Detect which cell encompasses the target text, then output its [x, y] center coordinate. 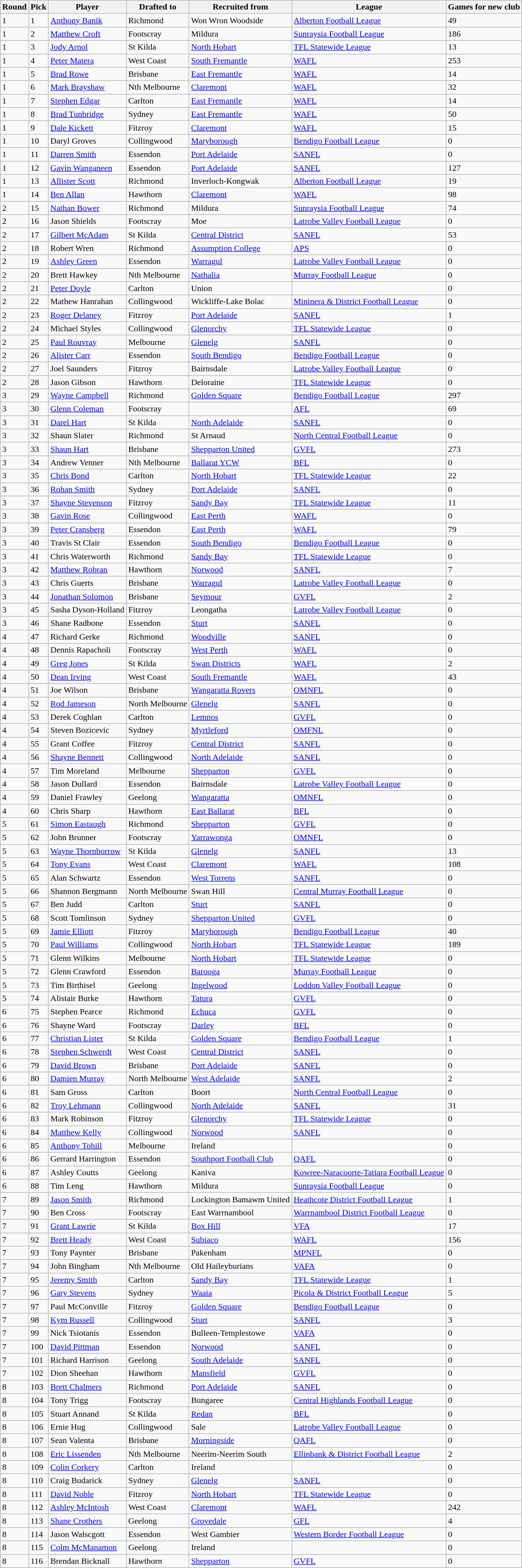
Games for new club [484, 7]
West Perth [240, 650]
33 [38, 449]
APS [369, 248]
Ben Judd [87, 905]
24 [38, 328]
Sasha Dyson-Holland [87, 610]
Steven Bozicevic [87, 730]
114 [38, 1534]
Gerrard Harrington [87, 1159]
109 [38, 1467]
116 [38, 1561]
81 [38, 1092]
Troy Lehmann [87, 1106]
67 [38, 905]
Anthony Tohill [87, 1146]
55 [38, 744]
Woodville [240, 637]
Daryl Groves [87, 141]
59 [38, 797]
Stephen Edgar [87, 101]
Shaun Hart [87, 449]
156 [484, 1239]
Shayne Bennett [87, 757]
62 [38, 838]
Derek Coghlan [87, 717]
273 [484, 449]
Sean Valenta [87, 1440]
West Adelaide [240, 1079]
Brad Tunbridge [87, 114]
St Arnaud [240, 436]
Grant Coffee [87, 744]
127 [484, 168]
Peter Cransberg [87, 529]
Gavin Wanganeen [87, 168]
Central Highlands Football League [369, 1400]
Wickliffe-Lake Bolac [240, 302]
Ashley Coutts [87, 1172]
Seymour [240, 597]
189 [484, 945]
186 [484, 34]
Dennis Rapacholi [87, 650]
Loddon Valley Football League [369, 985]
Allister Scott [87, 181]
Wayne Campbell [87, 396]
Echuca [240, 1012]
Old Haileyburians [240, 1266]
Jason Walscgott [87, 1534]
Grovedale [240, 1521]
77 [38, 1039]
Ballarat YCW [240, 462]
Ashley McIntosh [87, 1507]
Peter Doyle [87, 288]
Shane Radbone [87, 623]
Moe [240, 221]
Dean Irving [87, 677]
Joel Saunders [87, 369]
Darren Smith [87, 154]
100 [38, 1347]
44 [38, 597]
Ellinbank & District Football League [369, 1454]
Shaun Slater [87, 436]
102 [38, 1373]
Swan Districts [240, 663]
Morningside [240, 1440]
36 [38, 489]
Gilbert McAdam [87, 235]
John Bingham [87, 1266]
Sale [240, 1427]
Stephen Schwerdt [87, 1052]
111 [38, 1494]
MPNFL [369, 1253]
66 [38, 891]
56 [38, 757]
Jason Gibson [87, 382]
Chris Bond [87, 476]
Scott Tomlinson [87, 918]
Chris Waterworth [87, 556]
Jason Dullard [87, 784]
297 [484, 396]
Joe Wilson [87, 690]
Jamie Elliott [87, 931]
Damien Murray [87, 1079]
Glenn Crawford [87, 971]
68 [38, 918]
Inverloch-Kongwak [240, 181]
101 [38, 1360]
Brad Rowe [87, 74]
99 [38, 1333]
27 [38, 369]
Darley [240, 1025]
Barooga [240, 971]
West Gambier [240, 1534]
84 [38, 1132]
92 [38, 1239]
Grant Lawrie [87, 1226]
Jason Shields [87, 221]
64 [38, 864]
League [369, 7]
91 [38, 1226]
Alistair Burke [87, 998]
30 [38, 409]
Redan [240, 1413]
94 [38, 1266]
Paul McConville [87, 1306]
Player [87, 7]
Stuart Annand [87, 1413]
Swan Hill [240, 891]
82 [38, 1106]
Brett Chalmers [87, 1387]
GFL [369, 1521]
Rohan Smith [87, 489]
Peter Matera [87, 61]
Matthew Kelly [87, 1132]
Darel Hart [87, 422]
Tony Trigg [87, 1400]
103 [38, 1387]
Stephen Pearce [87, 1012]
Alister Carr [87, 355]
37 [38, 503]
South Adelaide [240, 1360]
Subiaco [240, 1239]
Rod Jameson [87, 704]
51 [38, 690]
Richard Harrison [87, 1360]
Kowree-Naracoorte-Tatiara Football League [369, 1172]
10 [38, 141]
Ingelwood [240, 985]
Kaniva [240, 1172]
Jeremy Smith [87, 1280]
28 [38, 382]
Jason Smith [87, 1199]
88 [38, 1186]
Waaia [240, 1293]
Western Border Football League [369, 1534]
Greg Jones [87, 663]
Dale Kickett [87, 127]
Tim Moreland [87, 770]
105 [38, 1413]
Central Murray Football League [369, 891]
253 [484, 61]
Shane Crothers [87, 1521]
Nathalia [240, 275]
Gary Stevens [87, 1293]
Yarrawonga [240, 838]
26 [38, 355]
John Brunner [87, 838]
71 [38, 958]
Tim Birthisel [87, 985]
Jonathan Solomon [87, 597]
Recruited from [240, 7]
48 [38, 650]
242 [484, 1507]
David Brown [87, 1065]
Pakenham [240, 1253]
Travis St Clair [87, 543]
Craig Budarick [87, 1481]
90 [38, 1213]
21 [38, 288]
Leongatha [240, 610]
Michael Styles [87, 328]
96 [38, 1293]
Wayne Thornborrow [87, 851]
104 [38, 1400]
Lockington Bamawm United [240, 1199]
Shayne Stevenson [87, 503]
Mark Brayshaw [87, 87]
Sam Gross [87, 1092]
Drafted to [158, 7]
Wangaratta [240, 797]
Shannon Bergmann [87, 891]
Won Wron Woodside [240, 20]
16 [38, 221]
Brett Heady [87, 1239]
Eric Lissenden [87, 1454]
Ben Allan [87, 195]
Gavin Rose [87, 516]
42 [38, 569]
Glenn Wilkins [87, 958]
63 [38, 851]
Anthony Banik [87, 20]
87 [38, 1172]
46 [38, 623]
89 [38, 1199]
Jody Arnol [87, 47]
Paul Rouvray [87, 342]
29 [38, 396]
72 [38, 971]
Shayne Ward [87, 1025]
75 [38, 1012]
Tony Paynter [87, 1253]
Matthew Robran [87, 569]
East Warrnambool [240, 1213]
Union [240, 288]
Glenn Coleman [87, 409]
Robert Wren [87, 248]
Mansfield [240, 1373]
76 [38, 1025]
Paul Williams [87, 945]
60 [38, 811]
East Ballarat [240, 811]
Heathcote District Football League [369, 1199]
18 [38, 248]
112 [38, 1507]
80 [38, 1079]
54 [38, 730]
106 [38, 1427]
115 [38, 1548]
47 [38, 637]
Warrnambool District Football League [369, 1213]
Alan Schwartz [87, 878]
Nathan Bower [87, 208]
Richard Gerke [87, 637]
Roger Delaney [87, 315]
73 [38, 985]
9 [38, 127]
Bulleen-Templestowe [240, 1333]
Colin Corkery [87, 1467]
Mathew Hanrahan [87, 302]
Ernie Hug [87, 1427]
Kym Russell [87, 1320]
20 [38, 275]
Ashley Green [87, 262]
Chris Guerts [87, 583]
107 [38, 1440]
Matthew Croft [87, 34]
57 [38, 770]
Bungaree [240, 1400]
Ben Cross [87, 1213]
Andrew Venner [87, 462]
OMFNL [369, 730]
113 [38, 1521]
Simon Eastaugh [87, 824]
38 [38, 516]
Lemnos [240, 717]
70 [38, 945]
David Pittman [87, 1347]
61 [38, 824]
39 [38, 529]
Brendan Bicknall [87, 1561]
Box Hill [240, 1226]
93 [38, 1253]
Picola & District Football League [369, 1293]
Chris Sharp [87, 811]
VFA [369, 1226]
52 [38, 704]
Assumption College [240, 248]
85 [38, 1146]
Mark Robinson [87, 1119]
Pick [38, 7]
35 [38, 476]
AFL [369, 409]
34 [38, 462]
Tim Leng [87, 1186]
West Torrens [240, 878]
Nick Tsiotanis [87, 1333]
Colm McManamon [87, 1548]
Wangaratta Rovers [240, 690]
83 [38, 1119]
Myrtleford [240, 730]
Boort [240, 1092]
65 [38, 878]
95 [38, 1280]
Deloraine [240, 382]
41 [38, 556]
Brett Hawkey [87, 275]
David Noble [87, 1494]
Round [14, 7]
Tatura [240, 998]
23 [38, 315]
86 [38, 1159]
58 [38, 784]
Daniel Frawley [87, 797]
25 [38, 342]
Dion Sheehan [87, 1373]
110 [38, 1481]
97 [38, 1306]
Christian Lister [87, 1039]
Southport Football Club [240, 1159]
Neerim-Neerim South [240, 1454]
78 [38, 1052]
45 [38, 610]
12 [38, 168]
Mininera & District Football League [369, 302]
Tony Evans [87, 864]
